Find where the given text appears and provide that cell's center as [X, Y] coordinate. 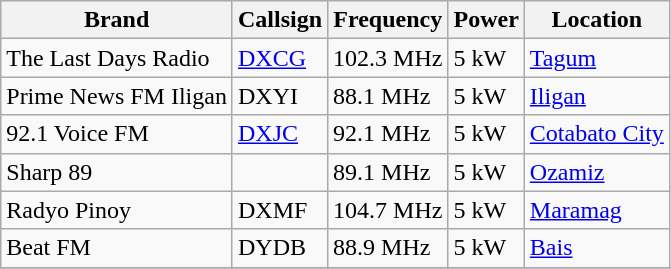
Frequency [388, 20]
Callsign [280, 20]
Radyo Pinoy [117, 210]
Beat FM [117, 248]
Iligan [596, 96]
102.3 MHz [388, 58]
89.1 MHz [388, 172]
Ozamiz [596, 172]
104.7 MHz [388, 210]
The Last Days Radio [117, 58]
DXCG [280, 58]
88.9 MHz [388, 248]
Brand [117, 20]
92.1 Voice FM [117, 134]
Location [596, 20]
92.1 MHz [388, 134]
DYDB [280, 248]
Tagum [596, 58]
Power [486, 20]
DXYI [280, 96]
DXMF [280, 210]
Bais [596, 248]
88.1 MHz [388, 96]
Prime News FM Iligan [117, 96]
Cotabato City [596, 134]
Sharp 89 [117, 172]
Maramag [596, 210]
DXJC [280, 134]
